Locate the cell with the specified text and output its [X, Y] center coordinate. 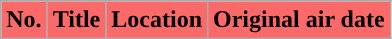
Original air date [300, 20]
No. [24, 20]
Title [76, 20]
Location [157, 20]
